From the cell containing the given text, extract its center point as [x, y] coordinate. 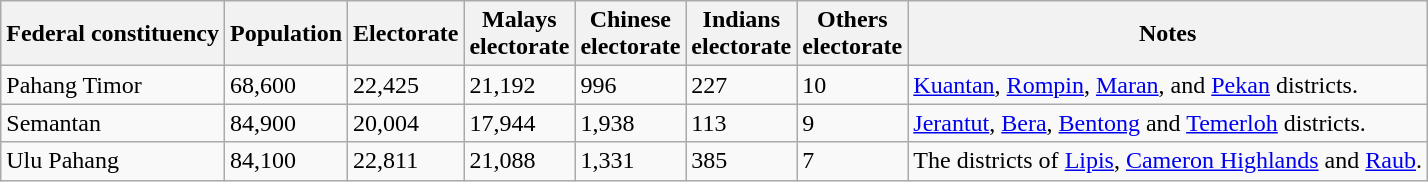
22,811 [406, 161]
1,938 [630, 123]
Semantan [113, 123]
7 [852, 161]
1,331 [630, 161]
Chineseelectorate [630, 34]
Ulu Pahang [113, 161]
17,944 [520, 123]
The districts of Lipis, Cameron Highlands and Raub. [1168, 161]
Jerantut, Bera, Bentong and Temerloh districts. [1168, 123]
68,600 [286, 85]
Indianselectorate [742, 34]
21,192 [520, 85]
385 [742, 161]
Pahang Timor [113, 85]
21,088 [520, 161]
Otherselectorate [852, 34]
Electorate [406, 34]
84,100 [286, 161]
227 [742, 85]
Population [286, 34]
84,900 [286, 123]
Kuantan, Rompin, Maran, and Pekan districts. [1168, 85]
22,425 [406, 85]
10 [852, 85]
9 [852, 123]
20,004 [406, 123]
Federal constituency [113, 34]
996 [630, 85]
Malayselectorate [520, 34]
Notes [1168, 34]
113 [742, 123]
